Identify which cell holds the provided text, then report its (X, Y) central coordinate. 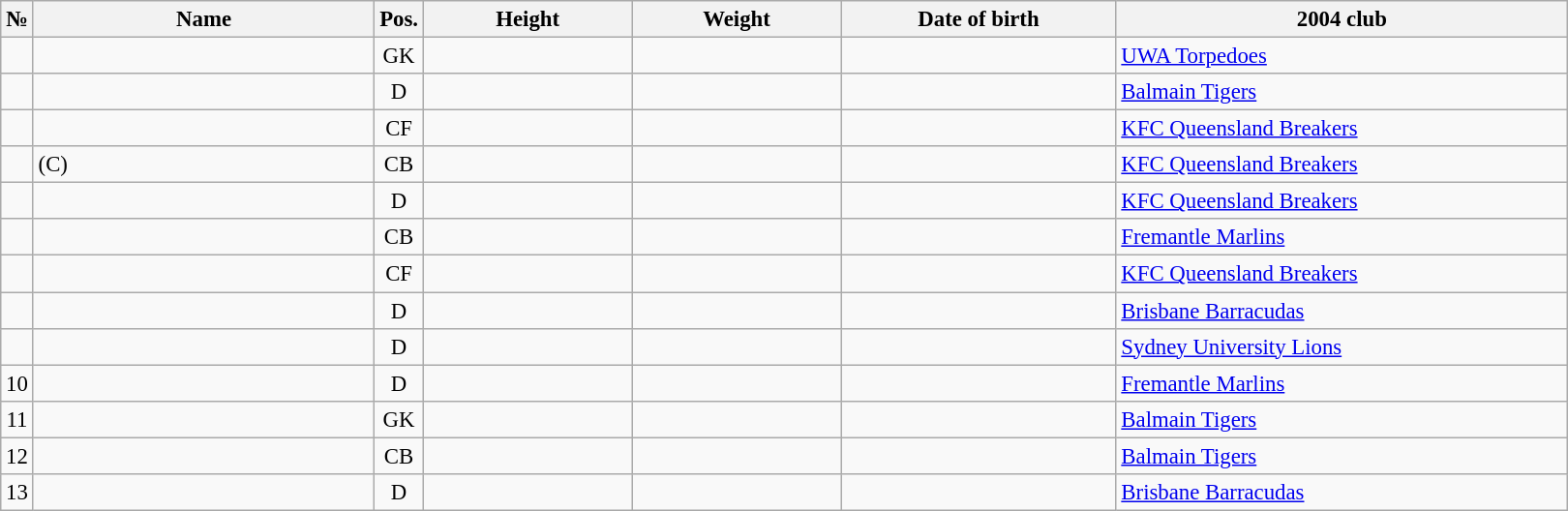
10 (17, 383)
Pos. (399, 19)
2004 club (1342, 19)
Sydney University Lions (1342, 346)
12 (17, 456)
Height (528, 19)
№ (17, 19)
Date of birth (979, 19)
Weight (737, 19)
(C) (203, 165)
11 (17, 419)
13 (17, 493)
UWA Torpedoes (1342, 56)
Name (203, 19)
